Detect which cell encompasses the target text, then output its (x, y) center coordinate. 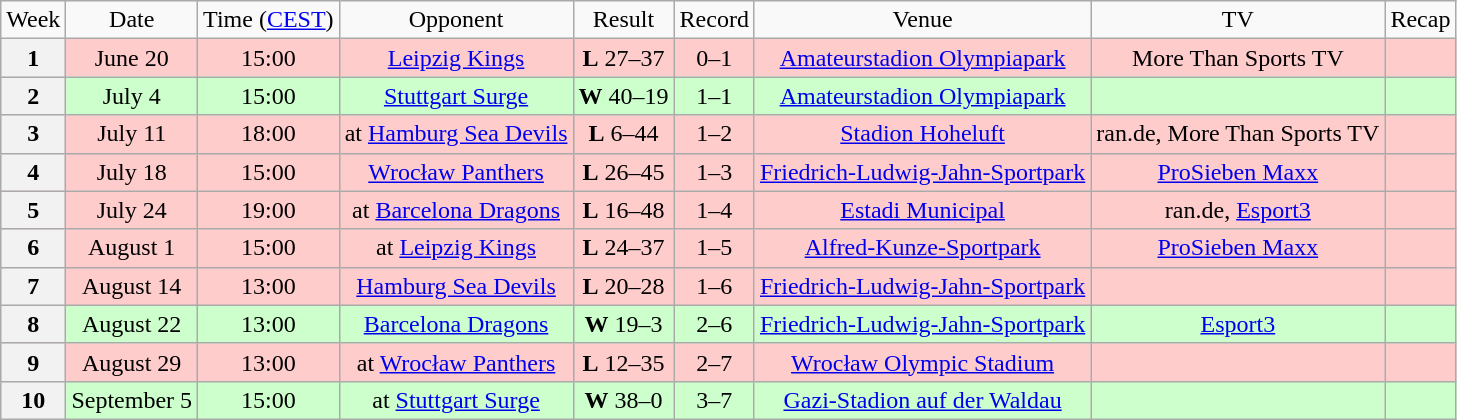
19:00 (269, 210)
1 (34, 58)
1–5 (714, 248)
L 6–44 (624, 134)
at Leipzig Kings (456, 248)
September 5 (132, 400)
L 27–37 (624, 58)
7 (34, 286)
Record (714, 20)
August 14 (132, 286)
1–1 (714, 96)
3 (34, 134)
L 20–28 (624, 286)
2–7 (714, 362)
Stuttgart Surge (456, 96)
Recap (1420, 20)
L 12–35 (624, 362)
Alfred-Kunze-Sportpark (922, 248)
Date (132, 20)
2–6 (714, 324)
July 4 (132, 96)
1–4 (714, 210)
L 16–48 (624, 210)
August 22 (132, 324)
L 26–45 (624, 172)
August 1 (132, 248)
0–1 (714, 58)
August 29 (132, 362)
5 (34, 210)
Wrocław Olympic Stadium (922, 362)
at Stuttgart Surge (456, 400)
18:00 (269, 134)
ran.de, More Than Sports TV (1238, 134)
Wrocław Panthers (456, 172)
Esport3 (1238, 324)
at Hamburg Sea Devils (456, 134)
Barcelona Dragons (456, 324)
Week (34, 20)
June 20 (132, 58)
8 (34, 324)
9 (34, 362)
Time (CEST) (269, 20)
Opponent (456, 20)
4 (34, 172)
10 (34, 400)
6 (34, 248)
ran.de, Esport3 (1238, 210)
Leipzig Kings (456, 58)
1–6 (714, 286)
at Barcelona Dragons (456, 210)
Estadi Municipal (922, 210)
2 (34, 96)
1–3 (714, 172)
L 24–37 (624, 248)
July 24 (132, 210)
Gazi-Stadion auf der Waldau (922, 400)
Result (624, 20)
W 40–19 (624, 96)
W 38–0 (624, 400)
July 11 (132, 134)
1–2 (714, 134)
3–7 (714, 400)
Stadion Hoheluft (922, 134)
Hamburg Sea Devils (456, 286)
Venue (922, 20)
TV (1238, 20)
July 18 (132, 172)
W 19–3 (624, 324)
More Than Sports TV (1238, 58)
at Wrocław Panthers (456, 362)
